Locate the cell with the specified text and output its (x, y) center coordinate. 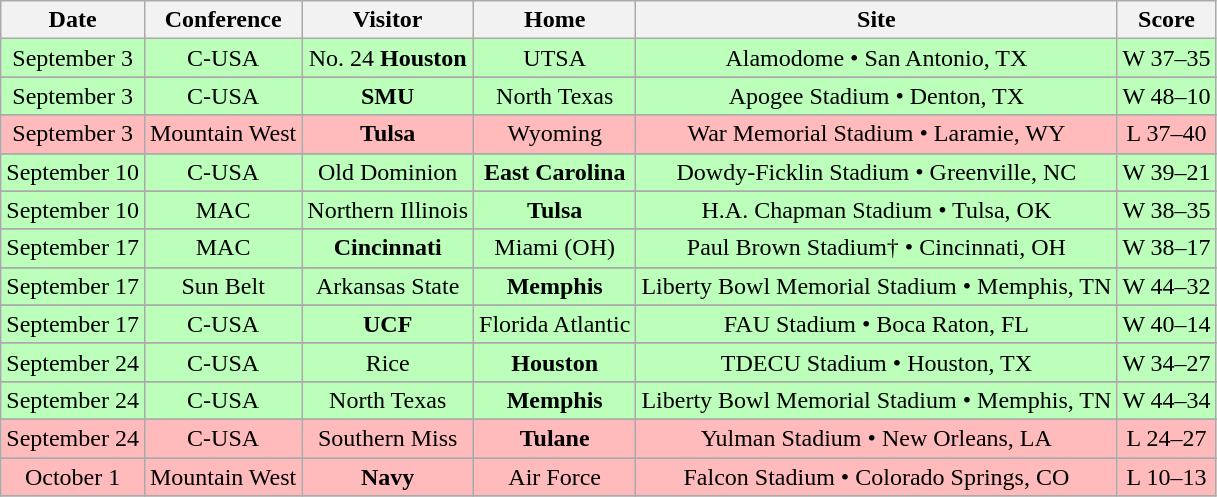
East Carolina (555, 172)
W 37–35 (1166, 58)
Alamodome • San Antonio, TX (876, 58)
Visitor (388, 20)
Northern Illinois (388, 210)
W 44–34 (1166, 400)
Old Dominion (388, 172)
W 38–17 (1166, 248)
W 34–27 (1166, 362)
Date (73, 20)
War Memorial Stadium • Laramie, WY (876, 134)
W 38–35 (1166, 210)
W 44–32 (1166, 286)
Navy (388, 477)
W 48–10 (1166, 96)
Florida Atlantic (555, 324)
Paul Brown Stadium† • Cincinnati, OH (876, 248)
Apogee Stadium • Denton, TX (876, 96)
Yulman Stadium • New Orleans, LA (876, 438)
TDECU Stadium • Houston, TX (876, 362)
W 40–14 (1166, 324)
L 10–13 (1166, 477)
Falcon Stadium • Colorado Springs, CO (876, 477)
L 24–27 (1166, 438)
Sun Belt (222, 286)
Rice (388, 362)
H.A. Chapman Stadium • Tulsa, OK (876, 210)
Arkansas State (388, 286)
W 39–21 (1166, 172)
Score (1166, 20)
No. 24 Houston (388, 58)
Home (555, 20)
FAU Stadium • Boca Raton, FL (876, 324)
Cincinnati (388, 248)
Houston (555, 362)
Conference (222, 20)
SMU (388, 96)
UTSA (555, 58)
Southern Miss (388, 438)
UCF (388, 324)
Site (876, 20)
October 1 (73, 477)
Miami (OH) (555, 248)
L 37–40 (1166, 134)
Tulane (555, 438)
Wyoming (555, 134)
Dowdy-Ficklin Stadium • Greenville, NC (876, 172)
Air Force (555, 477)
